From the cell containing the given text, extract its center point as [X, Y] coordinate. 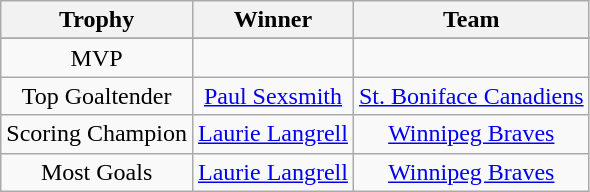
Team [471, 20]
St. Boniface Canadiens [471, 96]
Scoring Champion [97, 134]
Trophy [97, 20]
Top Goaltender [97, 96]
Paul Sexsmith [272, 96]
MVP [97, 58]
Most Goals [97, 172]
Winner [272, 20]
